Identify which cell holds the provided text, then report its (x, y) central coordinate. 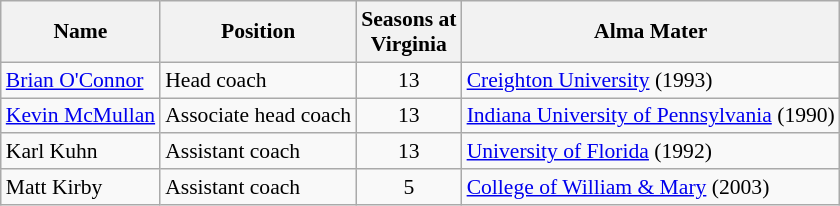
Name (80, 32)
Alma Mater (651, 32)
5 (408, 187)
Head coach (258, 80)
Creighton University (1993) (651, 80)
University of Florida (1992) (651, 152)
College of William & Mary (2003) (651, 187)
Position (258, 32)
Kevin McMullan (80, 116)
Seasons atVirginia (408, 32)
Indiana University of Pennsylvania (1990) (651, 116)
Karl Kuhn (80, 152)
Associate head coach (258, 116)
Matt Kirby (80, 187)
Brian O'Connor (80, 80)
